Locate the cell with the specified text and output its (x, y) center coordinate. 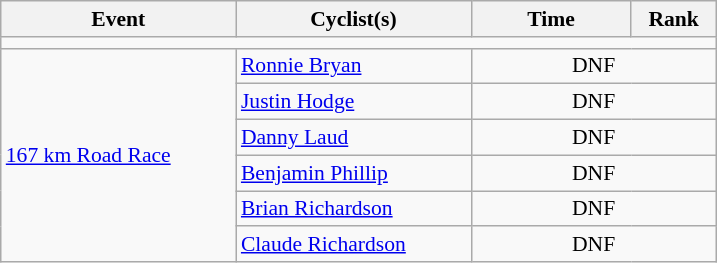
167 km Road Race (118, 155)
Time (551, 19)
Benjamin Phillip (354, 173)
Rank (674, 19)
Justin Hodge (354, 102)
Brian Richardson (354, 209)
Cyclist(s) (354, 19)
Claude Richardson (354, 245)
Danny Laud (354, 138)
Event (118, 19)
Ronnie Bryan (354, 66)
